For the text-containing cell, return its midpoint in [X, Y] coordinate format. 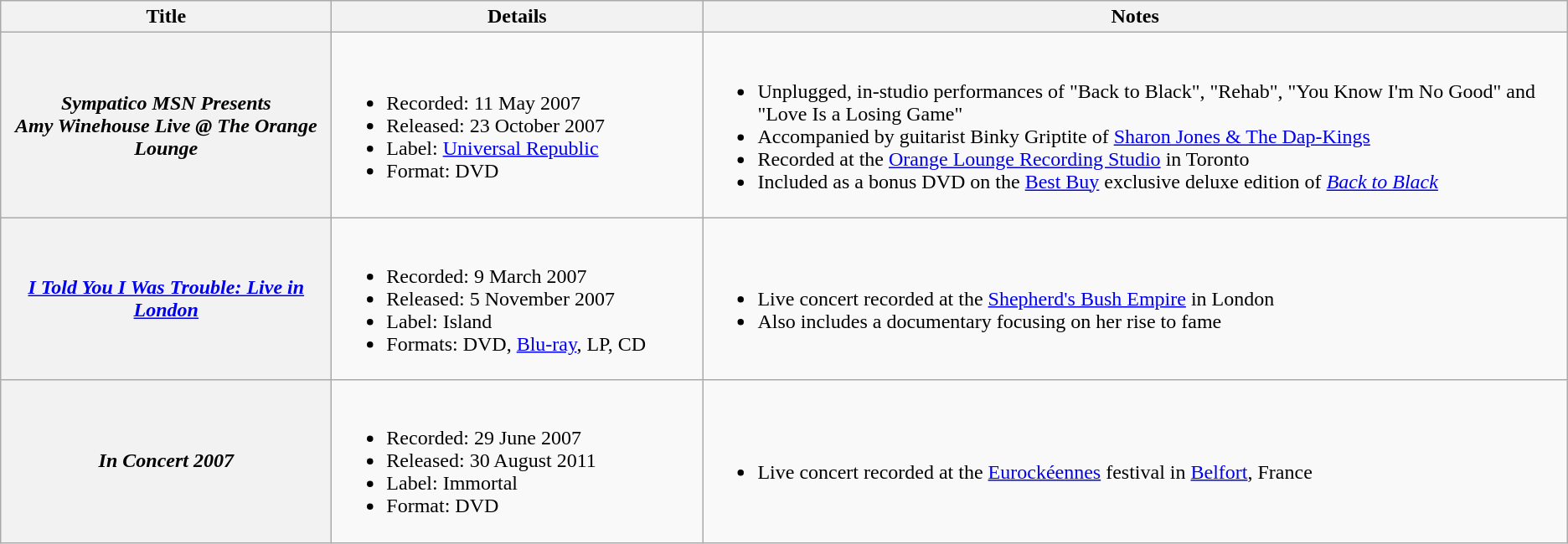
Details [518, 17]
Sympatico MSN PresentsAmy Winehouse Live @ The Orange Lounge [166, 126]
Recorded: 29 June 2007Released: 30 August 2011Label: ImmortalFormat: DVD [518, 461]
Recorded: 9 March 2007Released: 5 November 2007Label: IslandFormats: DVD, Blu-ray, LP, CD [518, 299]
In Concert 2007 [166, 461]
Recorded: 11 May 2007Released: 23 October 2007Label: Universal RepublicFormat: DVD [518, 126]
Live concert recorded at the Eurockéennes festival in Belfort, France [1135, 461]
Notes [1135, 17]
Live concert recorded at the Shepherd's Bush Empire in LondonAlso includes a documentary focusing on her rise to fame [1135, 299]
I Told You I Was Trouble: Live in London [166, 299]
Title [166, 17]
